Determine the [x, y] coordinate at the center of the cell enclosing the given text.  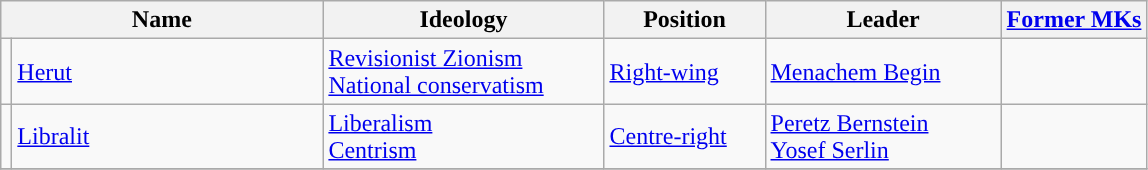
Position [684, 20]
Peretz BernsteinYosef Serlin [883, 136]
Ideology [464, 20]
Herut [168, 72]
Libralit [168, 136]
Revisionist ZionismNational conservatism [464, 72]
Former MKs [1074, 20]
LiberalismCentrism [464, 136]
Name [162, 20]
Menachem Begin [883, 72]
Centre-right [684, 136]
Right-wing [684, 72]
Leader [883, 20]
